Capture the cell that displays the provided text and extract its [X, Y] central coordinate. 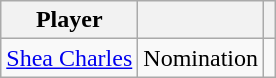
Player [70, 20]
Nomination [201, 58]
Shea Charles [70, 58]
